Pinpoint the cell where the given text exists, returning its (x, y) midpoint coordinate. 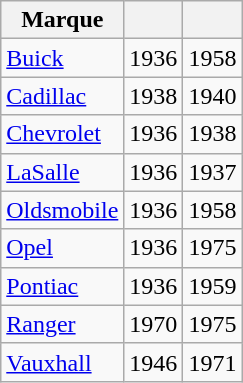
1937 (212, 172)
Buick (62, 58)
1970 (154, 324)
1959 (212, 286)
Chevrolet (62, 134)
Pontiac (62, 286)
LaSalle (62, 172)
Marque (62, 20)
1946 (154, 362)
Oldsmobile (62, 210)
Vauxhall (62, 362)
1940 (212, 96)
Cadillac (62, 96)
1971 (212, 362)
Ranger (62, 324)
Opel (62, 248)
